Output the [x, y] coordinate of the center of the cell containing the given text.  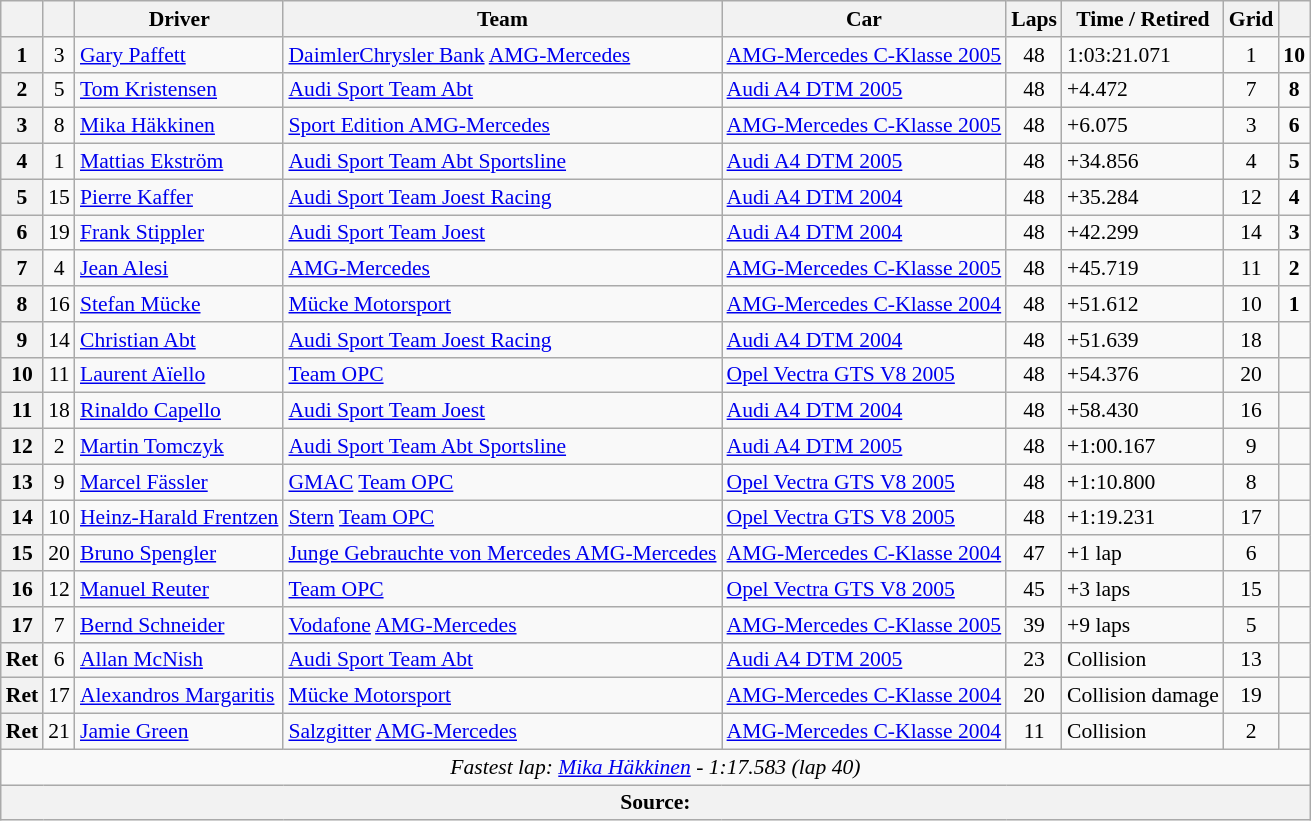
23 [1034, 660]
Mika Häkkinen [179, 126]
+35.284 [1143, 197]
Vodafone AMG-Mercedes [502, 625]
45 [1034, 589]
Bernd Schneider [179, 625]
Salzgitter AMG-Mercedes [502, 732]
+45.719 [1143, 269]
Stern Team OPC [502, 518]
+51.639 [1143, 340]
Allan McNish [179, 660]
+1:19.231 [1143, 518]
21 [59, 732]
+6.075 [1143, 126]
Marcel Fässler [179, 482]
Pierre Kaffer [179, 197]
Manuel Reuter [179, 589]
+3 laps [1143, 589]
Jamie Green [179, 732]
Collision damage [1143, 696]
Laps [1034, 19]
Tom Kristensen [179, 90]
Jean Alesi [179, 269]
+1 lap [1143, 554]
Junge Gebrauchte von Mercedes AMG-Mercedes [502, 554]
1:03:21.071 [1143, 55]
+1:00.167 [1143, 447]
Heinz-Harald Frentzen [179, 518]
+4.472 [1143, 90]
+1:10.800 [1143, 482]
Driver [179, 19]
Team [502, 19]
+42.299 [1143, 233]
Stefan Mücke [179, 304]
Alexandros Margaritis [179, 696]
+58.430 [1143, 411]
GMAC Team OPC [502, 482]
Grid [1252, 19]
Christian Abt [179, 340]
Car [864, 19]
Time / Retired [1143, 19]
39 [1034, 625]
Sport Edition AMG-Mercedes [502, 126]
AMG-Mercedes [502, 269]
Mattias Ekström [179, 162]
Frank Stippler [179, 233]
+54.376 [1143, 375]
+34.856 [1143, 162]
Gary Paffett [179, 55]
Rinaldo Capello [179, 411]
Source: [656, 803]
DaimlerChrysler Bank AMG-Mercedes [502, 55]
+51.612 [1143, 304]
Martin Tomczyk [179, 447]
Laurent Aïello [179, 375]
Bruno Spengler [179, 554]
Fastest lap: Mika Häkkinen - 1:17.583 (lap 40) [656, 767]
47 [1034, 554]
+9 laps [1143, 625]
